Extract the [X, Y] coordinate from the center of the cell holding the provided text.  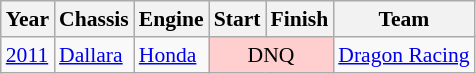
2011 [28, 55]
Finish [300, 19]
Honda [172, 55]
Dragon Racing [404, 55]
Team [404, 19]
Engine [172, 19]
Year [28, 19]
Chassis [94, 19]
Dallara [94, 55]
Start [238, 19]
DNQ [272, 55]
